Locate the cell with the specified text and output its [X, Y] center coordinate. 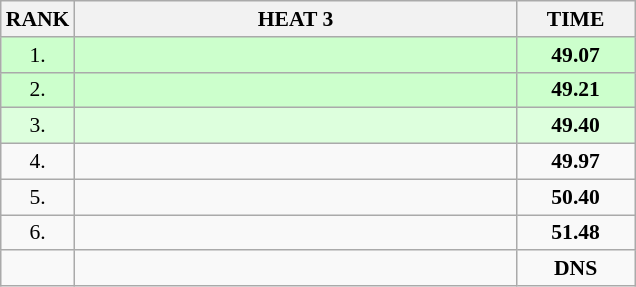
RANK [38, 19]
2. [38, 90]
TIME [576, 19]
49.21 [576, 90]
HEAT 3 [295, 19]
DNS [576, 269]
6. [38, 233]
1. [38, 55]
49.07 [576, 55]
50.40 [576, 197]
51.48 [576, 233]
49.40 [576, 126]
49.97 [576, 162]
5. [38, 197]
4. [38, 162]
3. [38, 126]
